Return the [X, Y] coordinate for the center point of the cell that contains the specified text.  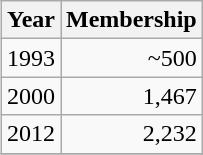
Year [30, 20]
~500 [132, 58]
Membership [132, 20]
2000 [30, 96]
1,467 [132, 96]
2012 [30, 134]
2,232 [132, 134]
1993 [30, 58]
